Search for the cell housing the specified text and yield its (X, Y) center coordinate. 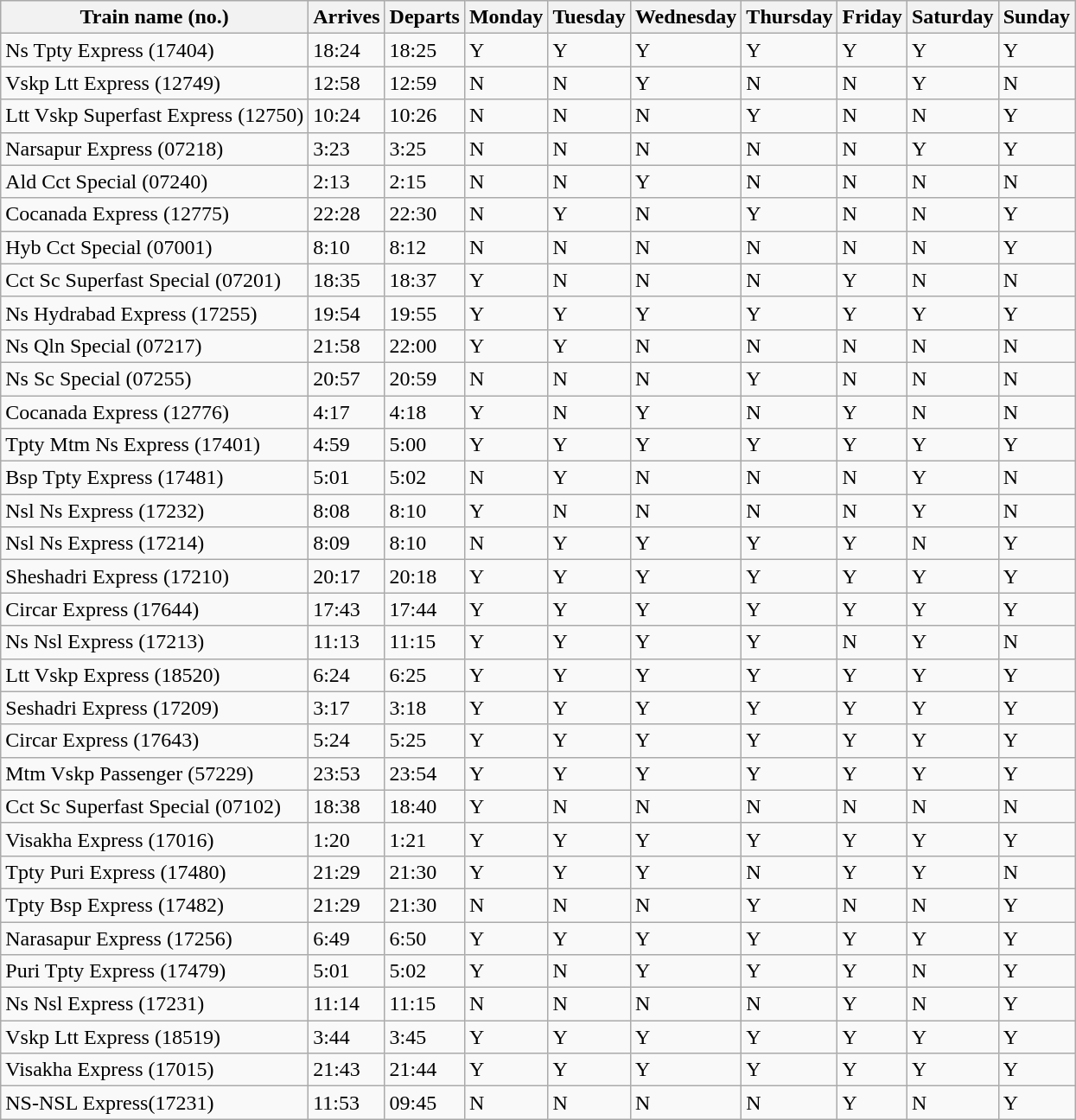
Hyb Cct Special (07001) (155, 247)
3:23 (347, 149)
2:15 (424, 181)
3:44 (347, 1037)
Ns Tpty Express (17404) (155, 50)
Monday (506, 17)
Mtm Vskp Passenger (57229) (155, 773)
19:55 (424, 313)
3:45 (424, 1037)
18:35 (347, 280)
Circar Express (17643) (155, 741)
Seshadri Express (17209) (155, 708)
Cocanada Express (12776) (155, 412)
11:14 (347, 1004)
4:59 (347, 445)
Ald Cct Special (07240) (155, 181)
11:53 (347, 1103)
Bsp Tpty Express (17481) (155, 478)
18:37 (424, 280)
20:59 (424, 379)
22:28 (347, 214)
8:08 (347, 511)
23:54 (424, 773)
Saturday (952, 17)
17:43 (347, 609)
2:13 (347, 181)
4:17 (347, 412)
12:59 (424, 83)
21:44 (424, 1070)
Sheshadri Express (17210) (155, 576)
Ns Sc Special (07255) (155, 379)
Departs (424, 17)
8:09 (347, 544)
1:21 (424, 839)
5:00 (424, 445)
Train name (no.) (155, 17)
5:24 (347, 741)
Vskp Ltt Express (18519) (155, 1037)
Narsapur Express (07218) (155, 149)
Ns Qln Special (07217) (155, 346)
19:54 (347, 313)
Cct Sc Superfast Special (07201) (155, 280)
5:25 (424, 741)
Nsl Ns Express (17214) (155, 544)
17:44 (424, 609)
18:40 (424, 806)
Vskp Ltt Express (12749) (155, 83)
Sunday (1036, 17)
Visakha Express (17015) (155, 1070)
Arrives (347, 17)
18:24 (347, 50)
10:24 (347, 116)
3:17 (347, 708)
6:49 (347, 938)
20:57 (347, 379)
6:50 (424, 938)
Tpty Bsp Express (17482) (155, 905)
12:58 (347, 83)
3:25 (424, 149)
Narasapur Express (17256) (155, 938)
8:12 (424, 247)
22:30 (424, 214)
22:00 (424, 346)
23:53 (347, 773)
21:58 (347, 346)
Visakha Express (17016) (155, 839)
20:17 (347, 576)
Tpty Puri Express (17480) (155, 872)
6:24 (347, 675)
09:45 (424, 1103)
1:20 (347, 839)
11:13 (347, 642)
Ns Nsl Express (17213) (155, 642)
18:25 (424, 50)
NS-NSL Express(17231) (155, 1103)
18:38 (347, 806)
Cocanada Express (12775) (155, 214)
Cct Sc Superfast Special (07102) (155, 806)
Tuesday (589, 17)
Friday (872, 17)
Nsl Ns Express (17232) (155, 511)
Tpty Mtm Ns Express (17401) (155, 445)
Circar Express (17644) (155, 609)
Wednesday (685, 17)
Thursday (790, 17)
20:18 (424, 576)
Ltt Vskp Superfast Express (12750) (155, 116)
21:43 (347, 1070)
4:18 (424, 412)
Ltt Vskp Express (18520) (155, 675)
Ns Hydrabad Express (17255) (155, 313)
6:25 (424, 675)
Puri Tpty Express (17479) (155, 971)
3:18 (424, 708)
10:26 (424, 116)
Ns Nsl Express (17231) (155, 1004)
